Provide the [X, Y] coordinate of the cell's center where the given text is located.  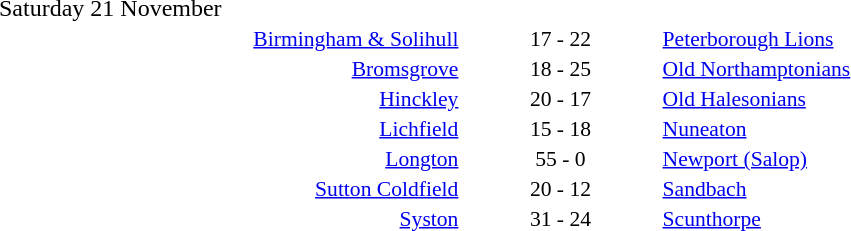
15 - 18 [560, 128]
55 - 0 [560, 158]
17 - 22 [560, 38]
20 - 12 [560, 188]
20 - 17 [560, 98]
18 - 25 [560, 68]
